Capture the cell that displays the provided text and extract its [x, y] central coordinate. 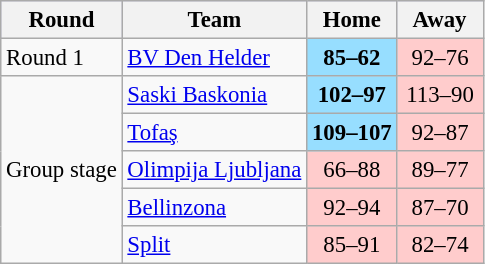
Home [352, 20]
102–97 [352, 95]
Tofaş [214, 133]
92–76 [440, 58]
113–90 [440, 95]
109–107 [352, 133]
Away [440, 20]
85–62 [352, 58]
Bellinzona [214, 208]
92–87 [440, 133]
Round [62, 20]
85–91 [352, 245]
Olimpija Ljubljana [214, 170]
Saski Baskonia [214, 95]
BV Den Helder [214, 58]
92–94 [352, 208]
89–77 [440, 170]
Group stage [62, 170]
Split [214, 245]
66–88 [352, 170]
Team [214, 20]
87–70 [440, 208]
Round 1 [62, 58]
82–74 [440, 245]
